Search for the cell housing the specified text and yield its (X, Y) center coordinate. 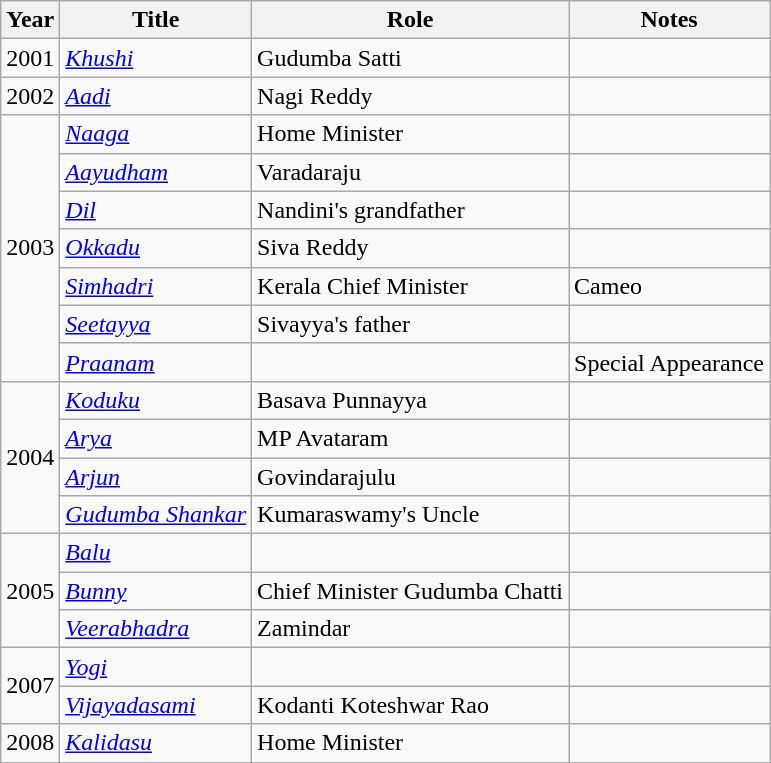
Kumaraswamy's Uncle (410, 515)
Arjun (156, 477)
Okkadu (156, 248)
Cameo (670, 286)
Kerala Chief Minister (410, 286)
Gudumba Shankar (156, 515)
Dil (156, 210)
Bunny (156, 591)
Balu (156, 553)
2003 (30, 248)
2002 (30, 96)
MP Avataram (410, 438)
Kodanti Koteshwar Rao (410, 705)
Khushi (156, 58)
Simhadri (156, 286)
Year (30, 20)
Aadi (156, 96)
2005 (30, 591)
Arya (156, 438)
Koduku (156, 400)
Title (156, 20)
Basava Punnayya (410, 400)
Varadaraju (410, 172)
Aayudham (156, 172)
Nagi Reddy (410, 96)
Chief Minister Gudumba Chatti (410, 591)
Naaga (156, 134)
Veerabhadra (156, 629)
Govindarajulu (410, 477)
Siva Reddy (410, 248)
Gudumba Satti (410, 58)
Yogi (156, 667)
Zamindar (410, 629)
Nandini's grandfather (410, 210)
2001 (30, 58)
2004 (30, 457)
Praanam (156, 362)
Special Appearance (670, 362)
2007 (30, 686)
2008 (30, 743)
Role (410, 20)
Seetayya (156, 324)
Sivayya's father (410, 324)
Kalidasu (156, 743)
Vijayadasami (156, 705)
Notes (670, 20)
